From the cell containing the given text, extract its center point as (X, Y) coordinate. 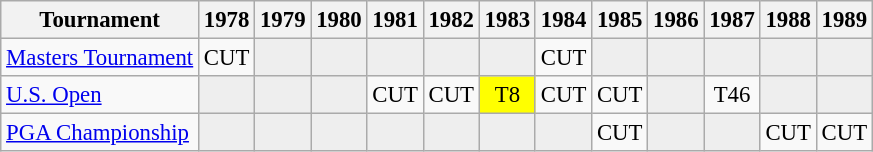
1983 (507, 20)
T46 (732, 95)
1989 (844, 20)
1978 (227, 20)
1982 (451, 20)
1981 (395, 20)
T8 (507, 95)
1985 (620, 20)
Masters Tournament (100, 58)
1980 (339, 20)
1979 (283, 20)
Tournament (100, 20)
1986 (676, 20)
U.S. Open (100, 95)
1988 (788, 20)
1984 (563, 20)
PGA Championship (100, 133)
1987 (732, 20)
